Locate the cell with the specified text and output its (X, Y) center coordinate. 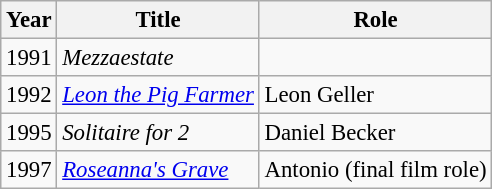
1991 (29, 58)
Solitaire for 2 (158, 133)
1995 (29, 133)
Leon Geller (376, 95)
Leon the Pig Farmer (158, 95)
Mezzaestate (158, 58)
Title (158, 20)
1997 (29, 170)
1992 (29, 95)
Year (29, 20)
Antonio (final film role) (376, 170)
Roseanna's Grave (158, 170)
Daniel Becker (376, 133)
Role (376, 20)
